Capture the cell that displays the provided text and extract its [x, y] central coordinate. 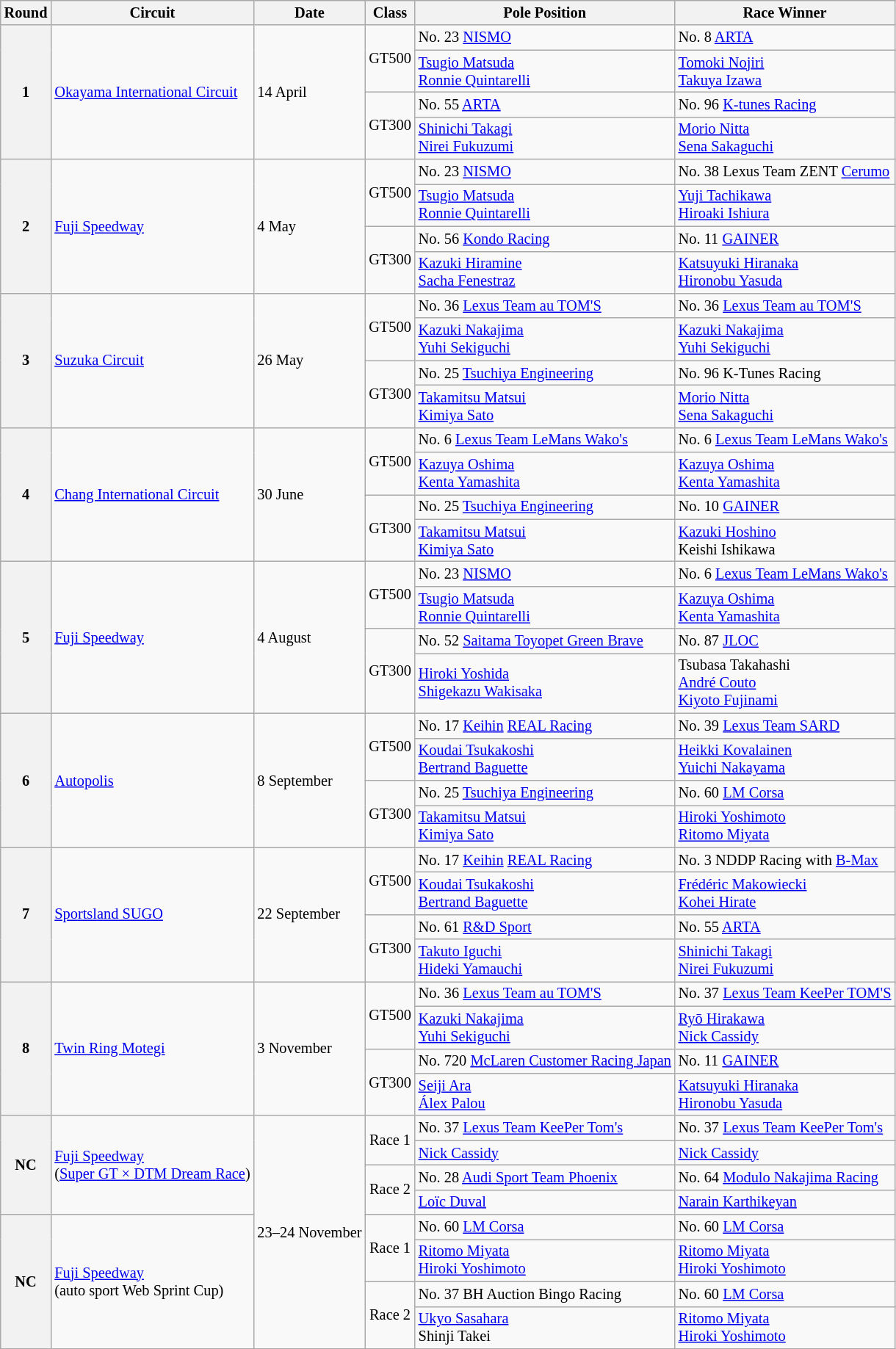
5 [26, 637]
Seiji Ara Álex Palou [545, 1094]
No. 38 Lexus Team ZENT Cerumo [785, 172]
Suzuka Circuit [152, 360]
No. 96 K-tunes Racing [785, 104]
23–24 November [310, 1232]
22 September [310, 915]
3 [26, 360]
Tomoki Nojiri Takuya Izawa [785, 71]
Sportsland SUGO [152, 915]
4 August [310, 637]
No. 61 R&D Sport [545, 927]
No. 10 GAINER [785, 507]
Autopolis [152, 780]
Tsubasa Takahashi André Couto Kiyoto Fujinami [785, 683]
7 [26, 915]
Takuto Iguchi Hideki Yamauchi [545, 961]
Pole Position [545, 12]
Ukyo Sasahara Shinji Takei [545, 1328]
Race Winner [785, 12]
Fuji Speedway(auto sport Web Sprint Cup) [152, 1282]
Circuit [152, 12]
Okayama International Circuit [152, 93]
No. 96 K-Tunes Racing [785, 373]
Hiroki Yoshimoto Ritomo Miyata [785, 826]
4 May [310, 226]
8 September [310, 780]
Ryō Hirakawa Nick Cassidy [785, 1027]
No. 720 McLaren Customer Racing Japan [545, 1061]
No. 56 Kondo Racing [545, 239]
No. 87 JLOC [785, 641]
Yuji Tachikawa Hiroaki Ishiura [785, 205]
No. 3 NDDP Racing with B-Max [785, 860]
Round [26, 12]
No. 52 Saitama Toyopet Green Brave [545, 641]
4 [26, 495]
No. 8 ARTA [785, 37]
Kazuki Hoshino Keishi Ishikawa [785, 540]
6 [26, 780]
Class [389, 12]
30 June [310, 495]
1 [26, 93]
No. 28 Audi Sport Team Phoenix [545, 1177]
Hiroki Yoshida Shigekazu Wakisaka [545, 683]
No. 37 Lexus Team KeePer TOM'S [785, 994]
Chang International Circuit [152, 495]
8 [26, 1049]
Kazuki Hiramine Sacha Fenestraz [545, 272]
No. 37 BH Auction Bingo Racing [545, 1294]
Fuji Speedway(Super GT × DTM Dream Race) [152, 1165]
Date [310, 12]
26 May [310, 360]
14 April [310, 93]
2 [26, 226]
Narain Karthikeyan [785, 1202]
No. 39 Lexus Team SARD [785, 726]
3 November [310, 1049]
Frédéric Makowiecki Kohei Hirate [785, 893]
Loïc Duval [545, 1202]
No. 64 Modulo Nakajima Racing [785, 1177]
Twin Ring Motegi [152, 1049]
Heikki Kovalainen Yuichi Nakayama [785, 759]
